Extract the (X, Y) coordinate from the center of the cell holding the provided text.  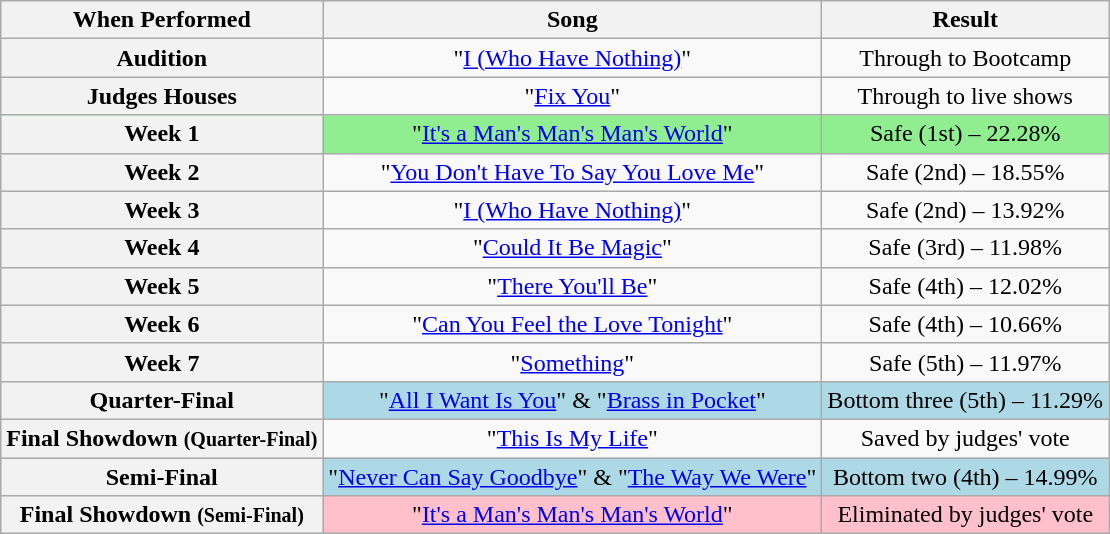
Week 5 (162, 286)
Safe (3rd) – 11.98% (966, 248)
Safe (1st) – 22.28% (966, 134)
Eliminated by judges' vote (966, 515)
Week 3 (162, 210)
Song (572, 20)
Week 2 (162, 172)
Result (966, 20)
Safe (2nd) – 18.55% (966, 172)
Judges Houses (162, 96)
Quarter-Final (162, 400)
"Something" (572, 362)
"All I Want Is You" & "Brass in Pocket" (572, 400)
Week 6 (162, 324)
Through to live shows (966, 96)
"There You'll Be" (572, 286)
Safe (4th) – 12.02% (966, 286)
"This Is My Life" (572, 438)
"You Don't Have To Say You Love Me" (572, 172)
Bottom two (4th) – 14.99% (966, 477)
Semi-Final (162, 477)
Through to Bootcamp (966, 58)
Final Showdown (Semi-Final) (162, 515)
Final Showdown (Quarter-Final) (162, 438)
Audition (162, 58)
Bottom three (5th) – 11.29% (966, 400)
Week 1 (162, 134)
Week 7 (162, 362)
"Fix You" (572, 96)
Safe (4th) – 10.66% (966, 324)
"Never Can Say Goodbye" & "The Way We Were" (572, 477)
When Performed (162, 20)
"Can You Feel the Love Tonight" (572, 324)
Safe (2nd) – 13.92% (966, 210)
Safe (5th) – 11.97% (966, 362)
"Could It Be Magic" (572, 248)
Saved by judges' vote (966, 438)
Week 4 (162, 248)
